Pinpoint the cell where the given text exists, returning its (X, Y) midpoint coordinate. 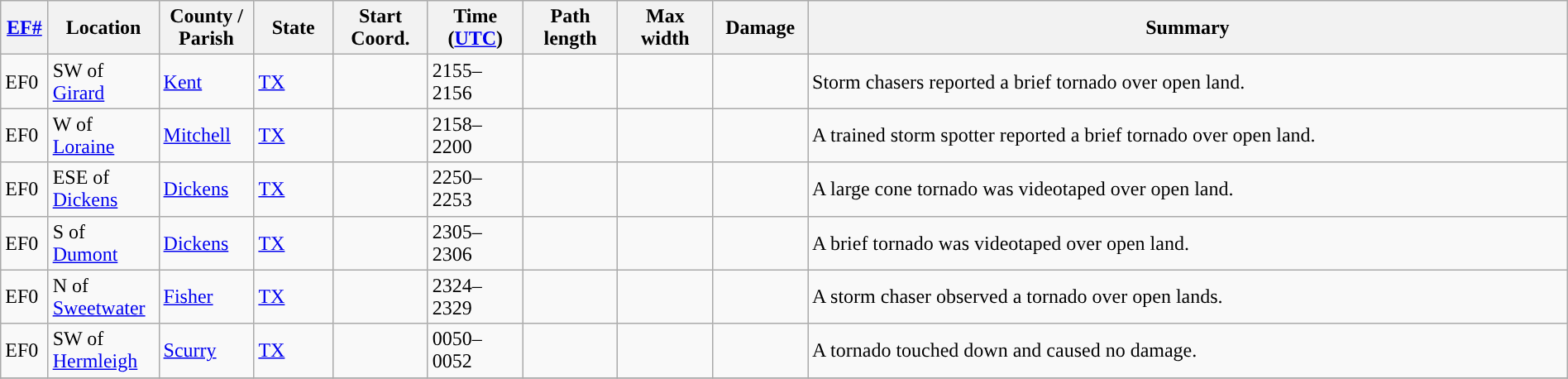
A storm chaser observed a tornado over open lands. (1188, 296)
EF# (25, 28)
Max width (665, 28)
SW of Hermleigh (103, 351)
Time (UTC) (475, 28)
0050–0052 (475, 351)
A large cone tornado was videotaped over open land. (1188, 189)
County / Parish (207, 28)
Kent (207, 81)
Start Coord. (380, 28)
Scurry (207, 351)
Summary (1188, 28)
2155–2156 (475, 81)
2158–2200 (475, 136)
SW of Girard (103, 81)
Mitchell (207, 136)
Damage (761, 28)
A trained storm spotter reported a brief tornado over open land. (1188, 136)
S of Dumont (103, 243)
A brief tornado was videotaped over open land. (1188, 243)
State (294, 28)
Path length (571, 28)
W of Loraine (103, 136)
A tornado touched down and caused no damage. (1188, 351)
ESE of Dickens (103, 189)
2324–2329 (475, 296)
Fisher (207, 296)
Storm chasers reported a brief tornado over open land. (1188, 81)
Location (103, 28)
2250–2253 (475, 189)
N of Sweetwater (103, 296)
2305–2306 (475, 243)
